Return (X, Y) of the center of cell containing provided text 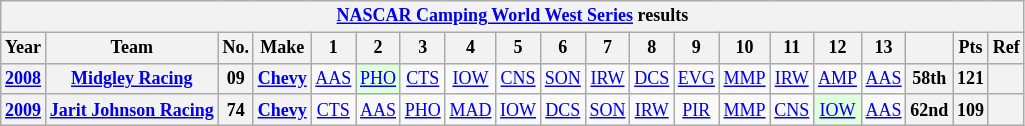
7 (608, 48)
6 (562, 48)
PIR (697, 110)
2009 (24, 110)
10 (744, 48)
Year (24, 48)
Jarit Johnson Racing (132, 110)
3 (422, 48)
AMP (838, 78)
62nd (930, 110)
NASCAR Camping World West Series results (512, 16)
11 (792, 48)
12 (838, 48)
58th (930, 78)
109 (971, 110)
1 (334, 48)
Team (132, 48)
MAD (470, 110)
74 (236, 110)
EVG (697, 78)
8 (652, 48)
No. (236, 48)
13 (884, 48)
Ref (1006, 48)
2008 (24, 78)
121 (971, 78)
Midgley Racing (132, 78)
Make (282, 48)
4 (470, 48)
09 (236, 78)
5 (518, 48)
Pts (971, 48)
9 (697, 48)
2 (378, 48)
